Scan for the cell matching the given text and deliver its (x, y) coordinate at center. 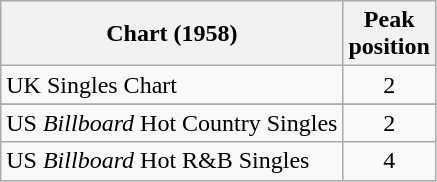
UK Singles Chart (172, 85)
Chart (1958) (172, 34)
4 (389, 161)
Peakposition (389, 34)
US Billboard Hot Country Singles (172, 123)
US Billboard Hot R&B Singles (172, 161)
